Identify which cell holds the provided text, then report its [X, Y] central coordinate. 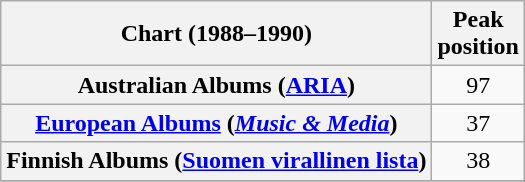
Chart (1988–1990) [216, 34]
97 [478, 85]
European Albums (Music & Media) [216, 123]
37 [478, 123]
Australian Albums (ARIA) [216, 85]
Peakposition [478, 34]
38 [478, 161]
Finnish Albums (Suomen virallinen lista) [216, 161]
